Pinpoint the cell where the given text exists, returning its [X, Y] midpoint coordinate. 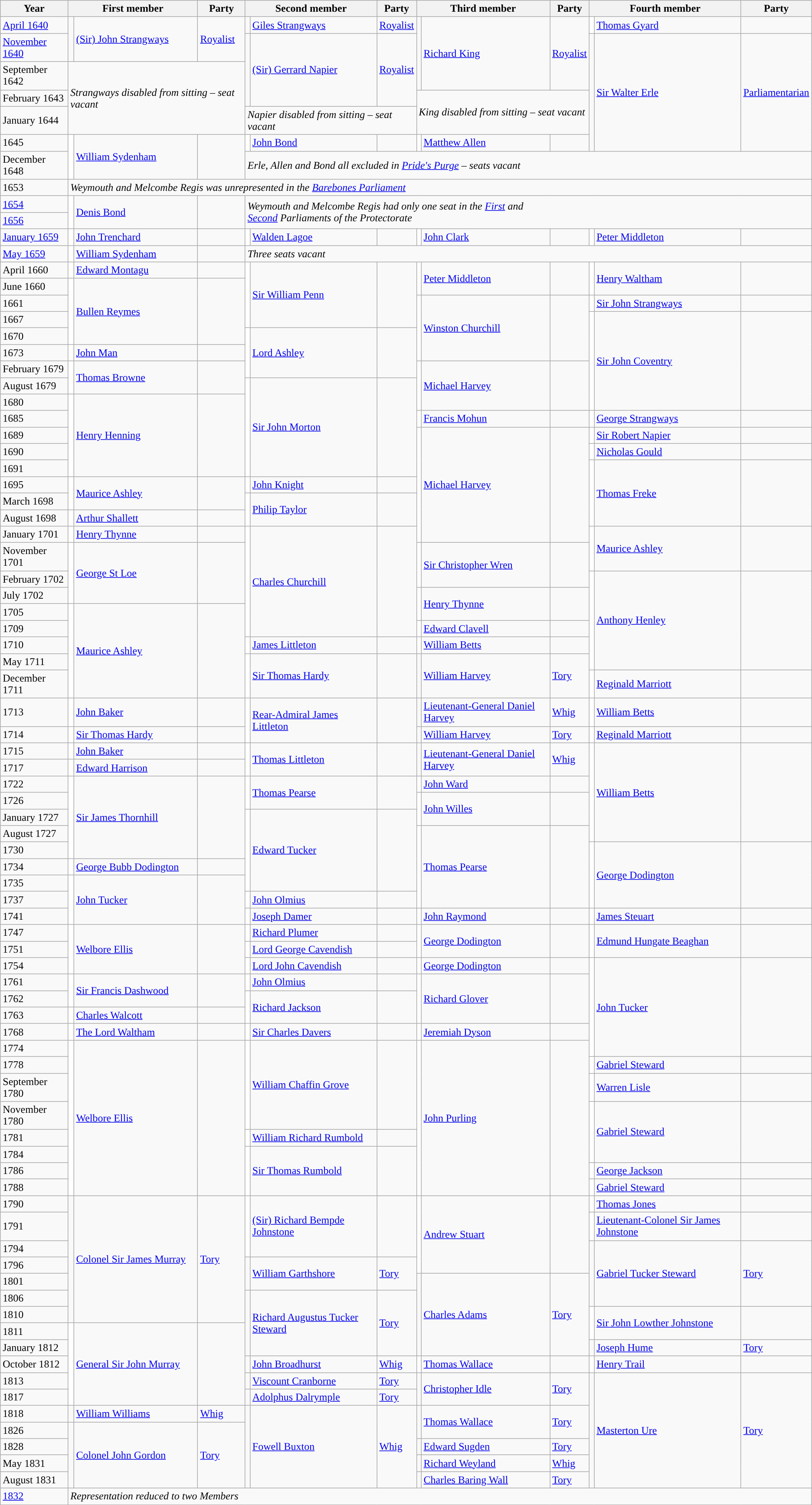
1656 [34, 220]
Denis Bond [136, 212]
Third member [483, 9]
Viscount Cranborne [313, 1381]
Parliamentarian [776, 92]
Thomas Browne [136, 377]
John Man [136, 353]
January 1644 [34, 121]
February 1643 [34, 98]
January 1727 [34, 817]
1715 [34, 751]
December 1711 [34, 684]
Gabriel Tucker Steward [668, 1273]
George St Loe [136, 574]
April 1640 [34, 25]
May 1659 [34, 254]
Colonel John Gordon [136, 1455]
Charles Baring Wall [485, 1480]
1705 [34, 612]
Charles Adams [485, 1315]
1710 [34, 645]
William Richard Rumbold [313, 1138]
John Knight [313, 485]
Philip Taylor [313, 509]
1761 [34, 982]
Edward Harrison [136, 767]
January 1701 [34, 534]
Second member [311, 9]
1763 [34, 1015]
1690 [34, 452]
Andrew Stuart [485, 1235]
William Williams [136, 1414]
Lord George Cavendish [313, 949]
1691 [34, 468]
1714 [34, 734]
John Ward [485, 784]
1653 [34, 187]
November 1640 [34, 48]
Edward Clavell [485, 629]
Fourth member [665, 9]
Sir John Coventry [668, 361]
1722 [34, 784]
February 1702 [34, 579]
July 1702 [34, 596]
Warren Lisle [668, 1087]
Sir Francis Dashwood [136, 990]
1801 [34, 1282]
1818 [34, 1414]
Thomas Gyard [668, 25]
1828 [34, 1447]
Fowell Buxton [313, 1447]
Sir Walter Erle [668, 92]
1832 [34, 1496]
George Bubb Dodington [136, 867]
Jeremiah Dyson [485, 1032]
1788 [34, 1187]
Henry Waltham [668, 279]
1734 [34, 867]
1762 [34, 999]
1806 [34, 1298]
Matthew Allen [485, 143]
(Sir) Richard Bempde Johnstone [313, 1226]
Edward Sugden [485, 1447]
1817 [34, 1397]
Weymouth and Melcombe Regis had only one seat in the First and Second Parliaments of the Protectorate [528, 212]
Henry Henning [136, 435]
Colonel Sir James Murray [136, 1259]
1751 [34, 949]
George Strangways [668, 419]
1791 [34, 1226]
1717 [34, 767]
Erle, Allen and Bond all excluded in Pride's Purge – seats vacant [528, 165]
William Chaffin Grove [313, 1085]
1747 [34, 933]
Walden Lagoe [313, 237]
Sir John Lowther Johnstone [668, 1323]
1680 [34, 402]
1774 [34, 1048]
1778 [34, 1065]
1667 [34, 320]
Lord John Cavendish [313, 966]
Thomas Littleton [313, 759]
Masterton Ure [668, 1430]
January 1659 [34, 237]
Sir Robert Napier [668, 435]
December 1648 [34, 165]
Christopher Idle [485, 1389]
1661 [34, 303]
March 1698 [34, 501]
August 1698 [34, 518]
John Raymond [485, 916]
John Clark [485, 237]
James Littleton [313, 645]
King disabled from sitting – seat vacant [503, 112]
Lord Ashley [313, 353]
November 1780 [34, 1116]
1709 [34, 629]
John Willes [485, 809]
Richard Weyland [485, 1463]
Sir John Strangways [668, 303]
Lieutenant-Colonel Sir James Johnstone [668, 1226]
Edward Tucker [313, 850]
Edward Montagu [136, 270]
1826 [34, 1430]
Sir Christopher Wren [485, 565]
Napier disabled from sitting – seat vacant [331, 121]
November 1701 [34, 557]
September 1780 [34, 1087]
Richard Augustus Tucker Steward [313, 1323]
August 1679 [34, 386]
Nicholas Gould [668, 452]
Adolphus Dalrymple [313, 1397]
Thomas Freke [668, 493]
1689 [34, 435]
Sir James Thornhill [136, 817]
1735 [34, 883]
1654 [34, 204]
Richard King [485, 53]
The Lord Waltham [136, 1032]
John Bond [313, 143]
Charles Churchill [313, 581]
Weymouth and Melcombe Regis was unrepresented in the Barebones Parliament [440, 187]
William Garthshore [313, 1273]
1741 [34, 916]
Arthur Shallett [136, 518]
Joseph Hume [668, 1348]
Strangways disabled from sitting – seat vacant [157, 98]
1813 [34, 1381]
John Trenchard [136, 237]
January 1812 [34, 1348]
Year [34, 9]
1695 [34, 485]
John Purling [485, 1118]
Giles Strangways [313, 25]
Sir Charles Davers [313, 1032]
June 1660 [34, 287]
1786 [34, 1171]
Richard Plumer [313, 933]
1784 [34, 1154]
1781 [34, 1138]
1811 [34, 1331]
Sir John Morton [313, 427]
1768 [34, 1032]
Richard Jackson [313, 1007]
Rear-Admiral James Littleton [313, 720]
Charles Walcott [136, 1015]
General Sir John Murray [136, 1364]
May 1831 [34, 1463]
1754 [34, 966]
Winston Churchill [485, 328]
Sir Thomas Rumbold [313, 1171]
Edmund Hungate Beaghan [668, 941]
October 1812 [34, 1364]
Richard Glover [485, 999]
February 1679 [34, 369]
John Broadhurst [313, 1364]
August 1727 [34, 834]
(Sir) Gerrard Napier [313, 70]
1737 [34, 900]
1673 [34, 353]
Sir William Penn [313, 295]
Three seats vacant [528, 254]
1730 [34, 850]
1645 [34, 143]
May 1711 [34, 662]
1790 [34, 1204]
Joseph Damer [313, 916]
1713 [34, 712]
1796 [34, 1265]
(Sir) John Strangways [136, 39]
1685 [34, 419]
1670 [34, 336]
September 1642 [34, 75]
Henry Trail [668, 1364]
1794 [34, 1249]
Thomas Jones [668, 1204]
April 1660 [34, 270]
George Jackson [668, 1171]
First member [133, 9]
James Steuart [668, 916]
1726 [34, 800]
August 1831 [34, 1480]
Representation reduced to two Members [440, 1496]
Francis Mohun [485, 419]
1810 [34, 1315]
Anthony Henley [668, 620]
Bullen Reymes [136, 311]
